Return (x, y) of the center of cell containing provided text 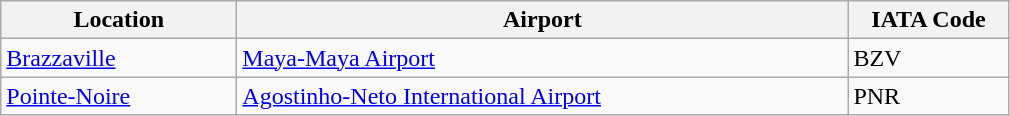
Airport (542, 20)
PNR (928, 96)
IATA Code (928, 20)
BZV (928, 58)
Brazzaville (119, 58)
Location (119, 20)
Agostinho-Neto International Airport (542, 96)
Maya-Maya Airport (542, 58)
Pointe-Noire (119, 96)
